For the text-containing cell, return its midpoint in [x, y] coordinate format. 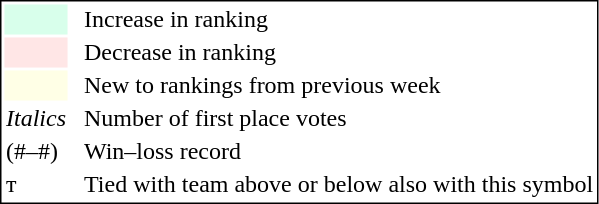
Number of first place votes [338, 119]
Italics [36, 119]
(#–#) [36, 151]
Tied with team above or below also with this symbol [338, 185]
New to rankings from previous week [338, 85]
т [36, 185]
Decrease in ranking [338, 53]
Increase in ranking [338, 19]
Win–loss record [338, 151]
